From the cell containing the given text, extract its center point as [x, y] coordinate. 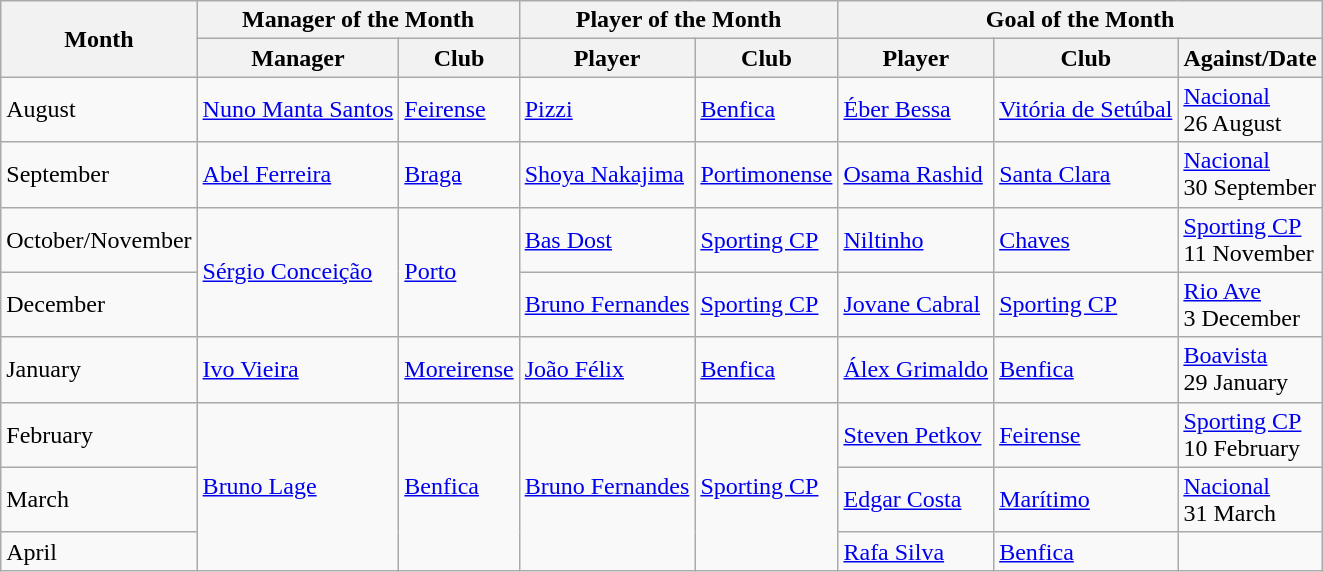
Edgar Costa [916, 500]
October/November [99, 240]
Nacional31 March [1250, 500]
Month [99, 39]
December [99, 304]
Shoya Nakajima [607, 174]
Marítimo [1086, 500]
Niltinho [916, 240]
Sporting CP10 February [1250, 434]
Nuno Manta Santos [298, 110]
João Félix [607, 370]
Manager of the Month [358, 20]
Osama Rashid [916, 174]
Manager [298, 58]
Boavista29 January [1250, 370]
Moreirense [459, 370]
Chaves [1086, 240]
February [99, 434]
Bruno Lage [298, 486]
March [99, 500]
Steven Petkov [916, 434]
September [99, 174]
August [99, 110]
Santa Clara [1086, 174]
Nacional30 September [1250, 174]
Éber Bessa [916, 110]
Portimonense [766, 174]
Braga [459, 174]
Pizzi [607, 110]
Player of the Month [678, 20]
Porto [459, 272]
Bas Dost [607, 240]
Goal of the Month [1080, 20]
Sérgio Conceição [298, 272]
Against/Date [1250, 58]
April [99, 551]
Vitória de Setúbal [1086, 110]
Rio Ave3 December [1250, 304]
Nacional26 August [1250, 110]
Abel Ferreira [298, 174]
Sporting CP11 November [1250, 240]
Álex Grimaldo [916, 370]
January [99, 370]
Rafa Silva [916, 551]
Ivo Vieira [298, 370]
Jovane Cabral [916, 304]
